Return the (X, Y) coordinate for the center point of the cell that contains the specified text.  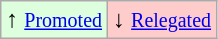
↓ Relegated (162, 20)
↑ Promoted (54, 20)
